Extract the (X, Y) coordinate from the center of the cell holding the provided text.  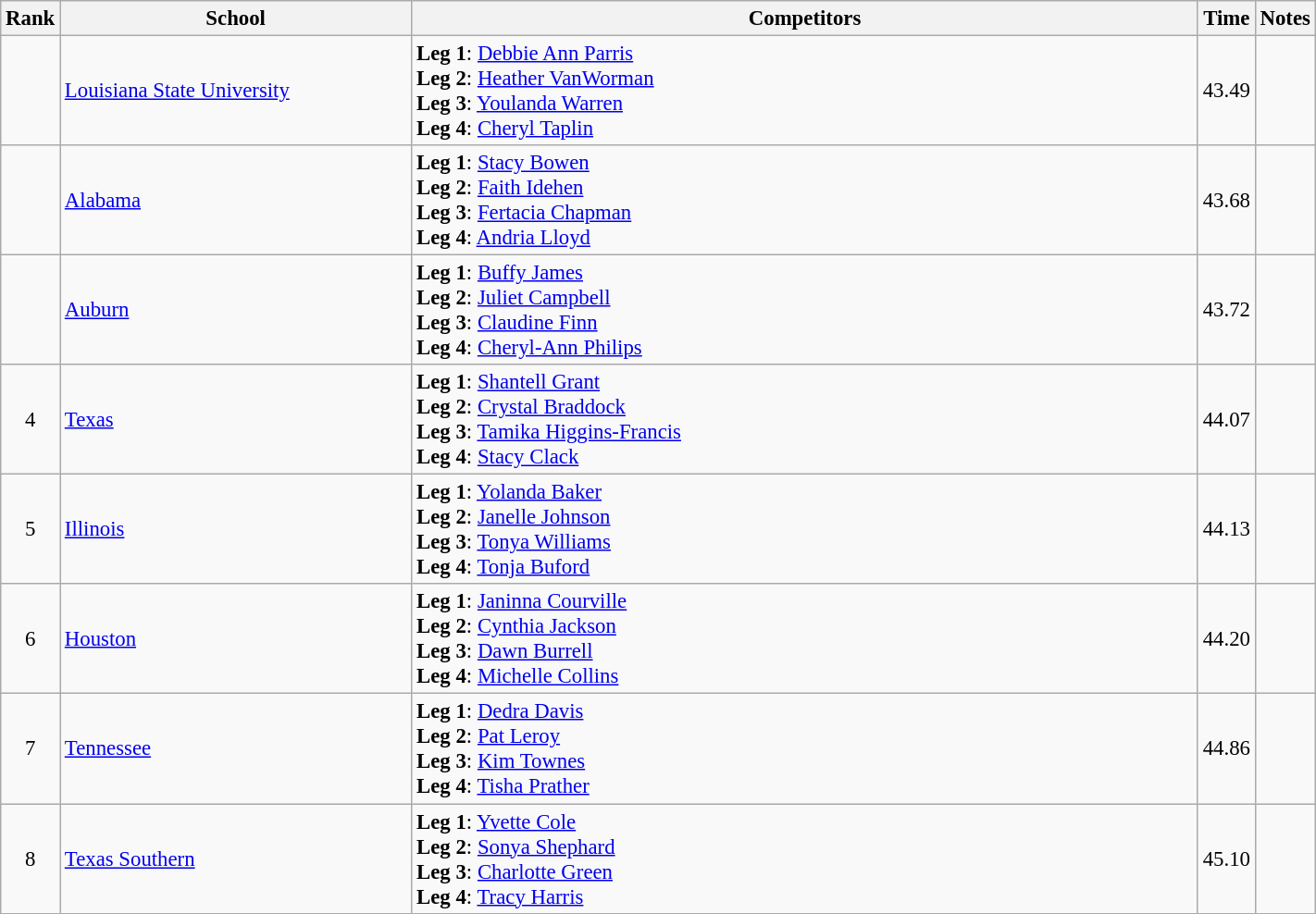
Texas (236, 420)
4 (31, 420)
44.20 (1226, 640)
6 (31, 640)
Alabama (236, 200)
7 (31, 749)
Leg 1: Debbie Ann Parris Leg 2: Heather VanWorman Leg 3: Youlanda Warren Leg 4: Cheryl Taplin (805, 91)
43.49 (1226, 91)
School (236, 19)
Leg 1: Janinna Courville Leg 2: Cynthia Jackson Leg 3: Dawn Burrell Leg 4: Michelle Collins (805, 640)
Leg 1: Buffy James Leg 2: Juliet Campbell Leg 3: Claudine Finn Leg 4: Cheryl-Ann Philips (805, 311)
5 (31, 529)
Houston (236, 640)
Notes (1285, 19)
43.68 (1226, 200)
44.13 (1226, 529)
Leg 1: Shantell Grant Leg 2: Crystal Braddock Leg 3: Tamika Higgins-Francis Leg 4: Stacy Clack (805, 420)
45.10 (1226, 858)
Leg 1: Stacy Bowen Leg 2: Faith Idehen Leg 3: Fertacia Chapman Leg 4: Andria Lloyd (805, 200)
Illinois (236, 529)
Texas Southern (236, 858)
Competitors (805, 19)
Louisiana State University (236, 91)
8 (31, 858)
Rank (31, 19)
Leg 1: Yolanda Baker Leg 2: Janelle Johnson Leg 3: Tonya Williams Leg 4: Tonja Buford (805, 529)
44.07 (1226, 420)
Auburn (236, 311)
Leg 1: Yvette Cole Leg 2: Sonya Shephard Leg 3: Charlotte Green Leg 4: Tracy Harris (805, 858)
Tennessee (236, 749)
Leg 1: Dedra Davis Leg 2: Pat Leroy Leg 3: Kim Townes Leg 4: Tisha Prather (805, 749)
43.72 (1226, 311)
Time (1226, 19)
44.86 (1226, 749)
